Find where the given text appears and provide that cell's center as [x, y] coordinate. 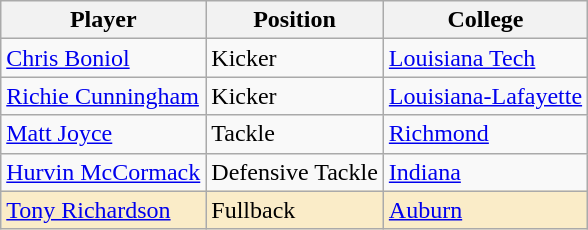
Matt Joyce [104, 134]
Indiana [485, 172]
Player [104, 20]
College [485, 20]
Louisiana-Lafayette [485, 96]
Defensive Tackle [295, 172]
Fullback [295, 210]
Louisiana Tech [485, 58]
Position [295, 20]
Tackle [295, 134]
Tony Richardson [104, 210]
Hurvin McCormack [104, 172]
Richie Cunningham [104, 96]
Richmond [485, 134]
Chris Boniol [104, 58]
Auburn [485, 210]
